For the text-containing cell, return its midpoint in [x, y] coordinate format. 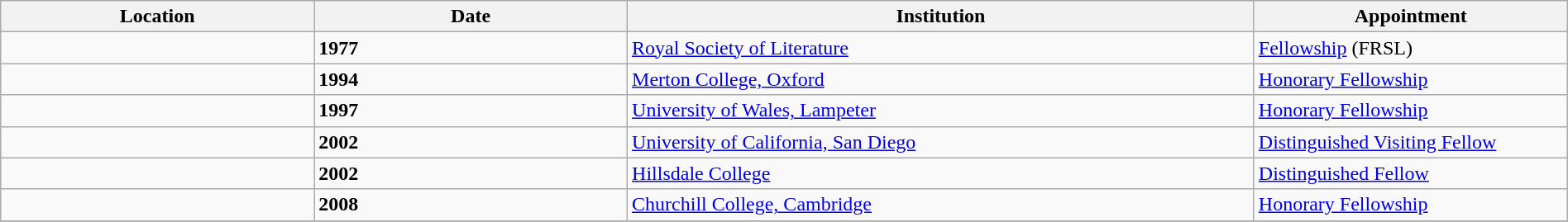
Institution [941, 17]
Fellowship (FRSL) [1411, 48]
Distinguished Fellow [1411, 173]
Distinguished Visiting Fellow [1411, 142]
1997 [471, 111]
Hillsdale College [941, 173]
University of California, San Diego [941, 142]
Royal Society of Literature [941, 48]
2008 [471, 205]
Merton College, Oxford [941, 79]
University of Wales, Lampeter [941, 111]
Churchill College, Cambridge [941, 205]
1994 [471, 79]
Appointment [1411, 17]
Date [471, 17]
Location [157, 17]
1977 [471, 48]
